Output the (X, Y) coordinate of the center of the cell containing the given text.  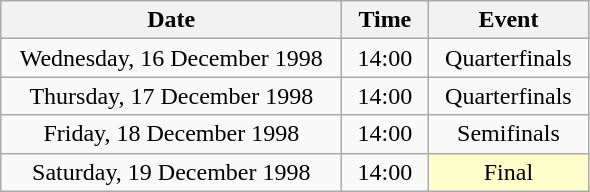
Thursday, 17 December 1998 (172, 96)
Semifinals (508, 134)
Time (385, 20)
Friday, 18 December 1998 (172, 134)
Event (508, 20)
Wednesday, 16 December 1998 (172, 58)
Saturday, 19 December 1998 (172, 172)
Date (172, 20)
Final (508, 172)
